Return (x, y) of the center of cell containing provided text 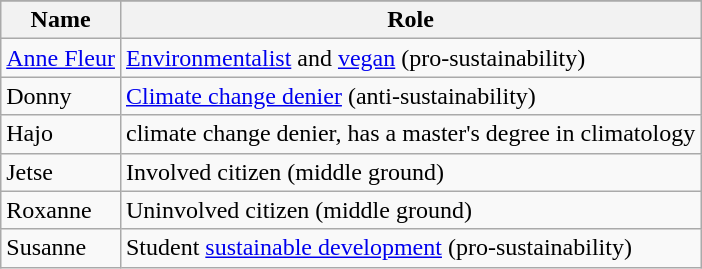
Susanne (61, 248)
Student sustainable development (pro-sustainability) (410, 248)
Name (61, 20)
Jetse (61, 172)
Environmentalist and vegan (pro-sustainability) (410, 58)
climate change denier, has a master's degree in climatology (410, 134)
Hajo (61, 134)
Anne Fleur (61, 58)
Donny (61, 96)
Role (410, 20)
Involved citizen (middle ground) (410, 172)
Uninvolved citizen (middle ground) (410, 210)
Climate change denier (anti-sustainability) (410, 96)
Roxanne (61, 210)
